Locate the cell with the specified text and output its [X, Y] center coordinate. 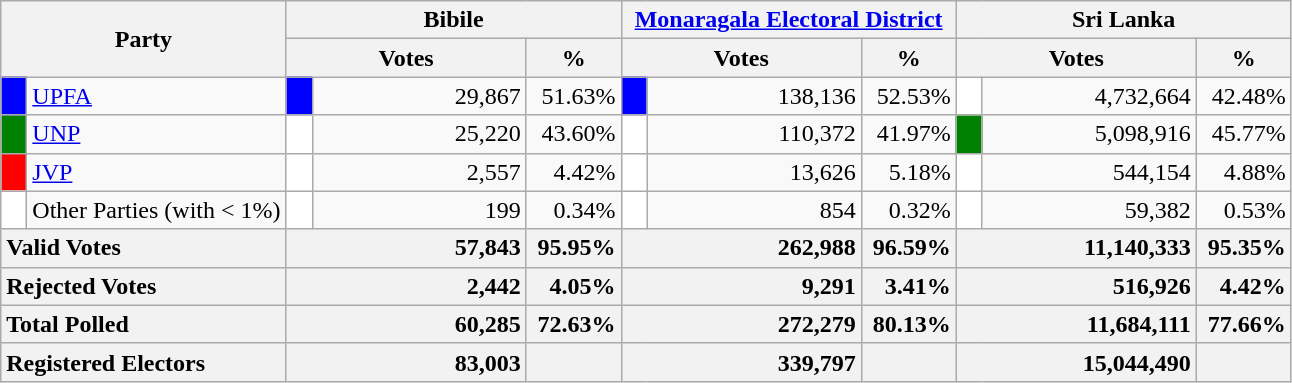
11,684,111 [1076, 324]
72.63% [574, 324]
199 [419, 210]
110,372 [754, 134]
0.34% [574, 210]
544,154 [1089, 172]
59,382 [1089, 210]
11,140,333 [1076, 248]
4.05% [574, 286]
516,926 [1076, 286]
42.48% [1244, 96]
339,797 [741, 362]
95.95% [574, 248]
272,279 [741, 324]
45.77% [1244, 134]
2,557 [419, 172]
0.53% [1244, 210]
5,098,916 [1089, 134]
Monaragala Electoral District [788, 20]
51.63% [574, 96]
15,044,490 [1076, 362]
52.53% [908, 96]
Rejected Votes [144, 286]
Other Parties (with < 1%) [156, 210]
2,442 [406, 286]
Total Polled [144, 324]
Bibile [454, 20]
Valid Votes [144, 248]
95.35% [1244, 248]
25,220 [419, 134]
80.13% [908, 324]
96.59% [908, 248]
138,136 [754, 96]
57,843 [406, 248]
5.18% [908, 172]
60,285 [406, 324]
13,626 [754, 172]
854 [754, 210]
4,732,664 [1089, 96]
Registered Electors [144, 362]
Sri Lanka [1124, 20]
262,988 [741, 248]
77.66% [1244, 324]
83,003 [406, 362]
4.88% [1244, 172]
UPFA [156, 96]
41.97% [908, 134]
29,867 [419, 96]
Party [144, 39]
UNP [156, 134]
9,291 [741, 286]
0.32% [908, 210]
43.60% [574, 134]
JVP [156, 172]
3.41% [908, 286]
